Scan for the cell matching the given text and deliver its [x, y] coordinate at center. 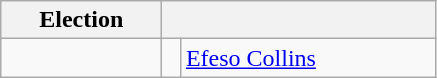
Election [82, 20]
Efeso Collins [308, 58]
